Capture the cell that displays the provided text and extract its [X, Y] central coordinate. 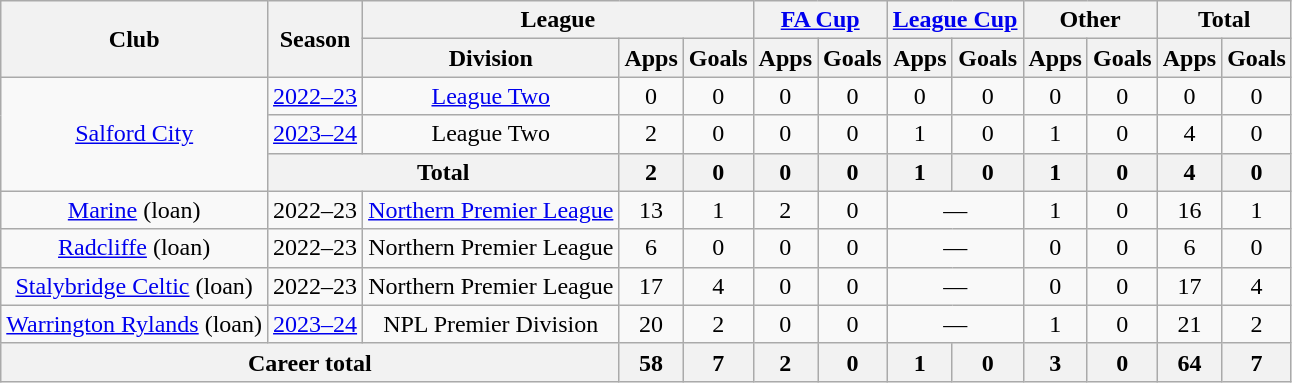
League [558, 20]
NPL Premier Division [491, 324]
21 [1189, 324]
Warrington Rylands (loan) [134, 324]
64 [1189, 362]
Career total [310, 362]
Stalybridge Celtic (loan) [134, 286]
58 [651, 362]
20 [651, 324]
16 [1189, 210]
Radcliffe (loan) [134, 248]
Club [134, 39]
13 [651, 210]
Season [316, 39]
3 [1055, 362]
League Cup [955, 20]
Salford City [134, 134]
Marine (loan) [134, 210]
Other [1090, 20]
Division [491, 58]
FA Cup [820, 20]
